Find where the given text appears and provide that cell's center as (x, y) coordinate. 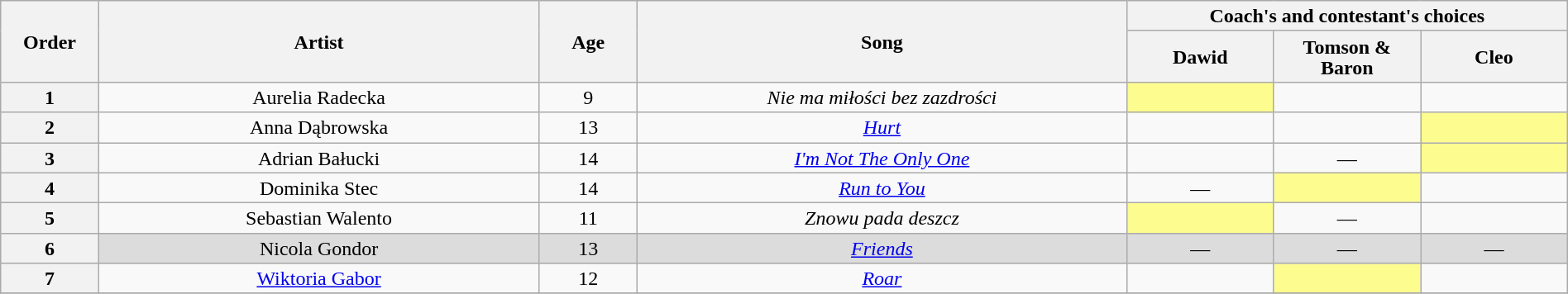
I'm Not The Only One (882, 157)
5 (50, 218)
Aurelia Radecka (319, 97)
Adrian Bałucki (319, 157)
Sebastian Walento (319, 218)
Znowu pada deszcz (882, 218)
Hurt (882, 127)
Nie ma miłości bez zazdrości (882, 97)
Artist (319, 41)
9 (588, 97)
2 (50, 127)
4 (50, 188)
Nicola Gondor (319, 248)
1 (50, 97)
Wiktoria Gabor (319, 279)
11 (588, 218)
Friends (882, 248)
Coach's and contestant's choices (1346, 17)
Tomson & Baron (1347, 56)
7 (50, 279)
Roar (882, 279)
Run to You (882, 188)
Song (882, 41)
Order (50, 41)
Dawid (1200, 56)
6 (50, 248)
12 (588, 279)
3 (50, 157)
Cleo (1494, 56)
Anna Dąbrowska (319, 127)
Age (588, 41)
Dominika Stec (319, 188)
